Find where the given text appears and provide that cell's center as (x, y) coordinate. 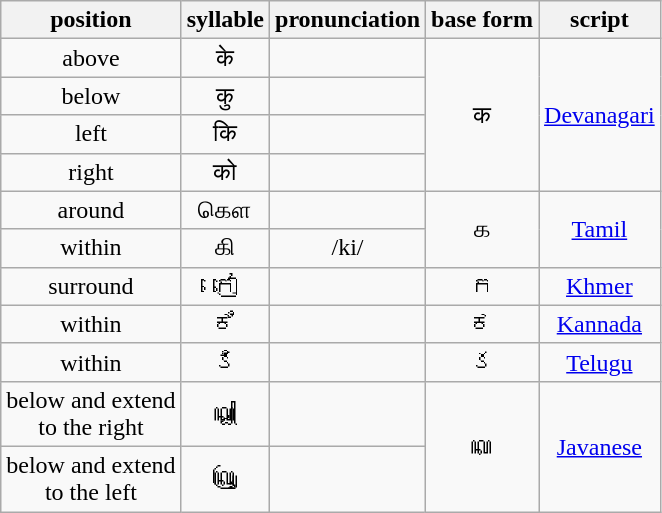
pronunciation (348, 20)
above (91, 58)
left (91, 134)
base form (482, 20)
कि (225, 134)
कु (225, 96)
Tamil (600, 229)
កៀ (225, 286)
surround (91, 286)
கௌ (225, 210)
க (482, 229)
below and extendto the left (91, 478)
around (91, 210)
ꦏꦾ (225, 414)
కి (225, 362)
script (600, 20)
கி (225, 248)
below and extendto the right (91, 414)
/ki/ (348, 248)
Telugu (600, 362)
Kannada (600, 324)
Javanese (600, 446)
ꦏ (482, 446)
ꦏꦿꦸ (225, 478)
के (225, 58)
క (482, 362)
Khmer (600, 286)
को (225, 172)
position (91, 20)
ಕಿ (225, 324)
right (91, 172)
below (91, 96)
syllable (225, 20)
ಕ (482, 324)
Devanagari (600, 115)
क (482, 115)
ក (482, 286)
